Extract the (X, Y) coordinate from the center of the cell holding the provided text.  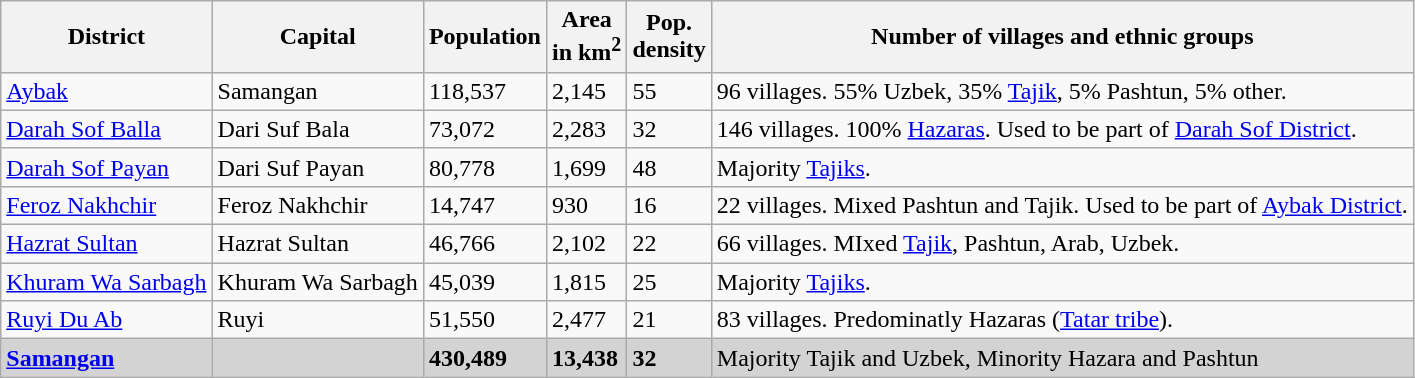
48 (669, 167)
46,766 (484, 244)
83 villages. Predominatly Hazaras (Tatar tribe). (1062, 320)
96 villages. 55% Uzbek, 35% Tajik, 5% Pashtun, 5% other. (1062, 91)
Darah Sof Payan (106, 167)
2,145 (586, 91)
21 (669, 320)
Number of villages and ethnic groups (1062, 37)
Darah Sof Balla (106, 129)
16 (669, 205)
51,550 (484, 320)
Pop.density (669, 37)
2,102 (586, 244)
22 (669, 244)
1,815 (586, 282)
Ruyi (318, 320)
80,778 (484, 167)
Population (484, 37)
146 villages. 100% Hazaras. Used to be part of Darah Sof District. (1062, 129)
13,438 (586, 358)
55 (669, 91)
2,283 (586, 129)
45,039 (484, 282)
22 villages. Mixed Pashtun and Tajik. Used to be part of Aybak District. (1062, 205)
Dari Suf Bala (318, 129)
Dari Suf Payan (318, 167)
1,699 (586, 167)
14,747 (484, 205)
District (106, 37)
25 (669, 282)
2,477 (586, 320)
Capital (318, 37)
Aybak (106, 91)
Ruyi Du Ab (106, 320)
Areain km2 (586, 37)
930 (586, 205)
118,537 (484, 91)
Majority Tajik and Uzbek, Minority Hazara and Pashtun (1062, 358)
430,489 (484, 358)
73,072 (484, 129)
66 villages. MIxed Tajik, Pashtun, Arab, Uzbek. (1062, 244)
